Find where the given text appears and provide that cell's center as (x, y) coordinate. 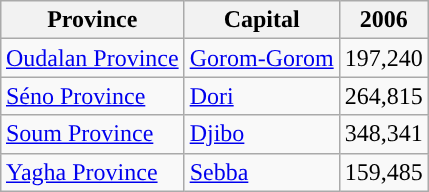
264,815 (384, 96)
Dori (262, 96)
Oudalan Province (92, 58)
2006 (384, 20)
Gorom-Gorom (262, 58)
Capital (262, 20)
Soum Province (92, 134)
Djibo (262, 134)
159,485 (384, 172)
Sebba (262, 172)
197,240 (384, 58)
Province (92, 20)
Séno Province (92, 96)
Yagha Province (92, 172)
348,341 (384, 134)
